Determine the (x, y) coordinate at the center of the cell enclosing the given text.  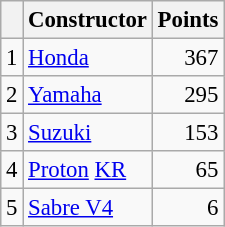
Honda (88, 58)
65 (188, 170)
1 (12, 58)
Yamaha (88, 95)
2 (12, 95)
153 (188, 133)
Suzuki (88, 133)
Constructor (88, 20)
295 (188, 95)
5 (12, 208)
3 (12, 133)
367 (188, 58)
4 (12, 170)
6 (188, 208)
Points (188, 20)
Sabre V4 (88, 208)
Proton KR (88, 170)
